For the text-containing cell, return its midpoint in (X, Y) coordinate format. 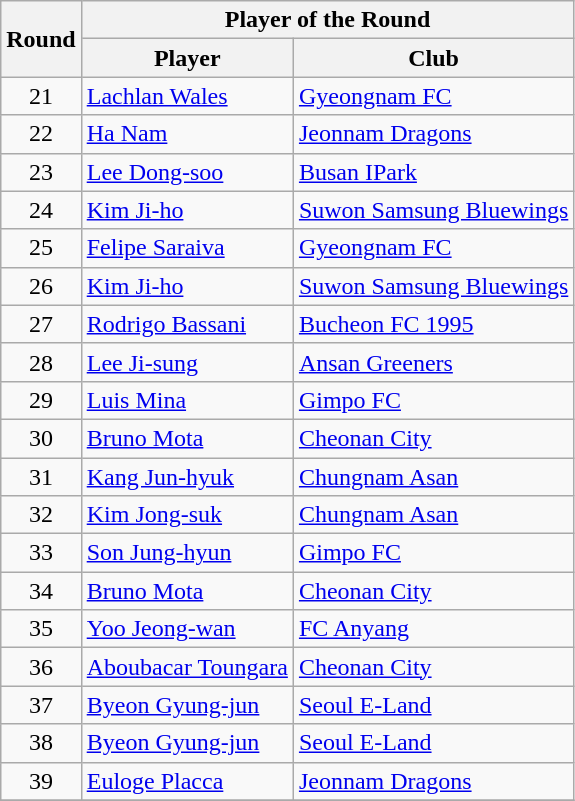
Aboubacar Toungara (187, 667)
Kim Jong-suk (187, 515)
33 (41, 553)
Player (187, 58)
36 (41, 667)
24 (41, 210)
21 (41, 96)
FC Anyang (433, 629)
Ha Nam (187, 134)
27 (41, 324)
Club (433, 58)
Busan IPark (433, 172)
26 (41, 286)
35 (41, 629)
Yoo Jeong-wan (187, 629)
Bucheon FC 1995 (433, 324)
Lee Dong-soo (187, 172)
37 (41, 705)
30 (41, 438)
Kang Jun-hyuk (187, 477)
22 (41, 134)
Player of the Round (328, 20)
34 (41, 591)
32 (41, 515)
Round (41, 39)
Son Jung-hyun (187, 553)
28 (41, 362)
31 (41, 477)
29 (41, 400)
Rodrigo Bassani (187, 324)
38 (41, 743)
Felipe Saraiva (187, 248)
Lachlan Wales (187, 96)
Lee Ji-sung (187, 362)
25 (41, 248)
23 (41, 172)
Euloge Placca (187, 781)
Ansan Greeners (433, 362)
Luis Mina (187, 400)
39 (41, 781)
